Extract the (x, y) coordinate from the center of the cell holding the provided text.  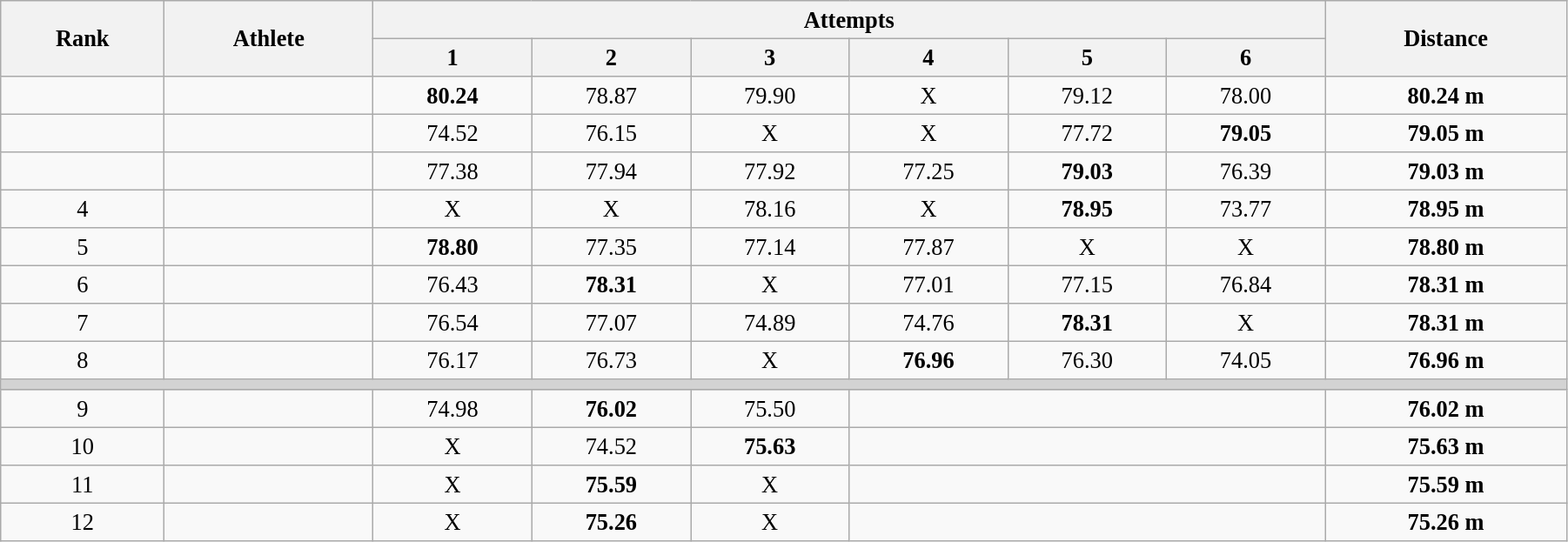
11 (83, 485)
77.14 (770, 247)
73.77 (1245, 209)
3 (770, 57)
79.03 (1087, 171)
76.96 (928, 360)
76.17 (452, 360)
77.01 (928, 284)
78.16 (770, 209)
79.05 m (1446, 133)
77.15 (1087, 284)
77.92 (770, 171)
78.95 m (1446, 209)
Athlete (269, 38)
8 (83, 360)
77.72 (1087, 133)
76.96 m (1446, 360)
78.87 (611, 95)
78.95 (1087, 209)
79.03 m (1446, 171)
2 (611, 57)
10 (83, 446)
75.59 (611, 485)
74.05 (1245, 360)
76.43 (452, 284)
79.05 (1245, 133)
1 (452, 57)
76.02 (611, 409)
80.24 (452, 95)
78.80 (452, 247)
75.63 m (1446, 446)
75.26 m (1446, 522)
77.94 (611, 171)
76.84 (1245, 284)
76.54 (452, 323)
78.00 (1245, 95)
77.35 (611, 247)
Distance (1446, 38)
Attempts (849, 19)
76.30 (1087, 360)
79.90 (770, 95)
80.24 m (1446, 95)
76.39 (1245, 171)
77.25 (928, 171)
74.76 (928, 323)
76.15 (611, 133)
75.59 m (1446, 485)
74.98 (452, 409)
79.12 (1087, 95)
77.87 (928, 247)
75.26 (611, 522)
77.38 (452, 171)
12 (83, 522)
76.02 m (1446, 409)
75.63 (770, 446)
76.73 (611, 360)
9 (83, 409)
7 (83, 323)
74.89 (770, 323)
Rank (83, 38)
78.80 m (1446, 247)
75.50 (770, 409)
77.07 (611, 323)
